Determine the [x, y] coordinate at the center of the cell enclosing the given text.  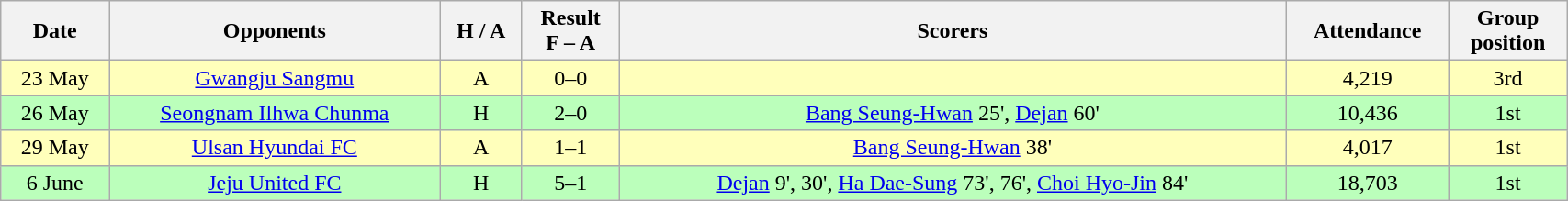
Scorers [953, 31]
5–1 [570, 183]
Date [55, 31]
Bang Seung-Hwan 25', Dejan 60' [953, 113]
Attendance [1368, 31]
Gwangju Sangmu [276, 78]
H / A [481, 31]
Jeju United FC [276, 183]
0–0 [570, 78]
Ulsan Hyundai FC [276, 148]
Groupposition [1508, 31]
3rd [1508, 78]
Opponents [276, 31]
26 May [55, 113]
4,219 [1368, 78]
6 June [55, 183]
Seongnam Ilhwa Chunma [276, 113]
1–1 [570, 148]
29 May [55, 148]
18,703 [1368, 183]
2–0 [570, 113]
Dejan 9', 30', Ha Dae-Sung 73', 76', Choi Hyo-Jin 84' [953, 183]
4,017 [1368, 148]
23 May [55, 78]
10,436 [1368, 113]
ResultF – A [570, 31]
Bang Seung-Hwan 38' [953, 148]
